Determine the [X, Y] coordinate at the center of the cell enclosing the given text.  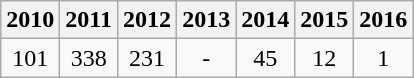
2011 [89, 20]
2016 [384, 20]
2010 [30, 20]
1 [384, 58]
2015 [324, 20]
2012 [148, 20]
101 [30, 58]
- [206, 58]
2014 [266, 20]
12 [324, 58]
45 [266, 58]
338 [89, 58]
2013 [206, 20]
231 [148, 58]
